For the text-containing cell, return its midpoint in (X, Y) coordinate format. 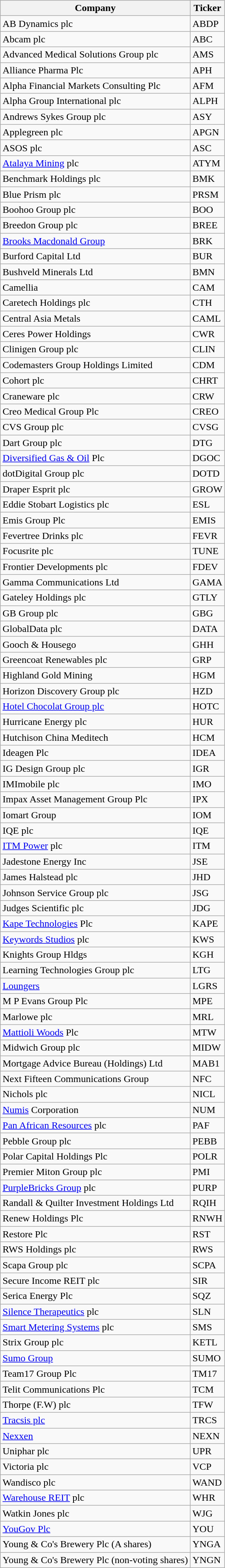
CLIN (207, 349)
Focusrite plc (96, 551)
RWS Holdings plc (96, 1250)
Thorpe (F.W) plc (96, 1405)
GAMA (207, 582)
IQE (207, 830)
Andrews Sykes Group plc (96, 117)
Alliance Pharma Plc (96, 70)
Silence Therapeutics plc (96, 1312)
BMN (207, 272)
IMO (207, 784)
VCP (207, 1467)
Advanced Medical Solutions Group plc (96, 55)
Impax Asset Management Group Plc (96, 799)
Draper Esprit plc (96, 489)
SUMO (207, 1358)
BREE (207, 225)
Codemasters Group Holdings Limited (96, 365)
Gooch & Housego (96, 644)
UPR (207, 1451)
Dart Group plc (96, 442)
Premier Miton Group plc (96, 1172)
Ticker (207, 8)
Hurricane Energy plc (96, 722)
LTG (207, 970)
Highland Gold Mining (96, 675)
Polar Capital Holdings Plc (96, 1156)
Secure Income REIT plc (96, 1281)
Burford Capital Ltd (96, 256)
Pebble Group plc (96, 1141)
Blue Prism plc (96, 194)
YNGN (207, 1560)
FEVR (207, 536)
Horizon Discovery Group plc (96, 691)
MTW (207, 1032)
AFM (207, 86)
Fevertree Drinks plc (96, 536)
Company (96, 8)
Kape Technologies Plc (96, 923)
Wandisco plc (96, 1482)
GB Group plc (96, 613)
Camellia (96, 287)
CAML (207, 318)
MAB1 (207, 1063)
HUR (207, 722)
APH (207, 70)
Randall & Quilter Investment Holdings Ltd (96, 1203)
RWS (207, 1250)
WAND (207, 1482)
YNGA (207, 1544)
MIDW (207, 1048)
TM17 (207, 1374)
WJG (207, 1513)
GRP (207, 660)
Jadestone Energy Inc (96, 861)
DTG (207, 442)
Keywords Studios plc (96, 939)
Ideagen Plc (96, 753)
CWR (207, 334)
Atalaya Mining plc (96, 163)
Smart Metering Systems plc (96, 1327)
PMI (207, 1172)
IPX (207, 799)
KAPE (207, 923)
James Halstead plc (96, 877)
Caretech Holdings plc (96, 303)
Marlowe plc (96, 1017)
DOTD (207, 474)
Breedon Group plc (96, 225)
Tracsis plc (96, 1420)
BOO (207, 210)
ALPH (207, 101)
NICL (207, 1094)
CDM (207, 365)
PRSM (207, 194)
CHRT (207, 380)
Renew Holdings Plc (96, 1219)
YouGov Plc (96, 1529)
CAM (207, 287)
ITM (207, 846)
Judges Scientific plc (96, 908)
Abcam plc (96, 39)
BRK (207, 241)
SCPA (207, 1265)
IMImobile plc (96, 784)
GTLY (207, 598)
MRL (207, 1017)
JHD (207, 877)
ITM Power plc (96, 846)
Bushveld Minerals Ltd (96, 272)
Young & Co's Brewery Plc (non-voting shares) (96, 1560)
NEXN (207, 1435)
Next Fifteen Communications Group (96, 1079)
RNWH (207, 1219)
Gamma Communications Ltd (96, 582)
TFW (207, 1405)
CVSG (207, 427)
AB Dynamics plc (96, 24)
Telit Communications Plc (96, 1389)
JSE (207, 861)
Benchmark Holdings plc (96, 179)
JSG (207, 892)
Loungers (96, 986)
FDEV (207, 567)
ATYM (207, 163)
ASC (207, 148)
dotDigital Group plc (96, 474)
KETL (207, 1343)
IG Design Group plc (96, 769)
LGRS (207, 986)
Restore Plc (96, 1234)
Nichols plc (96, 1094)
YOU (207, 1529)
Young & Co's Brewery Plc (A shares) (96, 1544)
Diversified Gas & Oil Plc (96, 458)
Hotel Chocolat Group plc (96, 707)
Serica Energy Plc (96, 1296)
Mortgage Advice Bureau (Holdings) Ltd (96, 1063)
SMS (207, 1327)
Alpha Group International plc (96, 101)
DATA (207, 629)
CREO (207, 411)
Eddie Stobart Logistics plc (96, 505)
HOTC (207, 707)
Victoria plc (96, 1467)
BUR (207, 256)
Boohoo Group plc (96, 210)
Warehouse REIT plc (96, 1498)
Iomart Group (96, 815)
SQZ (207, 1296)
Alpha Financial Markets Consulting Plc (96, 86)
CTH (207, 303)
POLR (207, 1156)
PURP (207, 1188)
TRCS (207, 1420)
CRW (207, 396)
Gateley Holdings plc (96, 598)
CVS Group plc (96, 427)
M P Evans Group Plc (96, 1001)
Team17 Group Plc (96, 1374)
Craneware plc (96, 396)
TCM (207, 1389)
Applegreen plc (96, 132)
WHR (207, 1498)
NFC (207, 1079)
Midwich Group plc (96, 1048)
SLN (207, 1312)
GROW (207, 489)
Hutchison China Meditech (96, 738)
IOM (207, 815)
EMIS (207, 520)
GlobalData plc (96, 629)
APGN (207, 132)
HCM (207, 738)
IGR (207, 769)
JDG (207, 908)
BMK (207, 179)
Clinigen Group plc (96, 349)
Mattioli Woods Plc (96, 1032)
Emis Group Plc (96, 520)
Learning Technologies Group plc (96, 970)
IQE plc (96, 830)
RST (207, 1234)
IDEA (207, 753)
SIR (207, 1281)
Watkin Jones plc (96, 1513)
GBG (207, 613)
Greencoat Renewables plc (96, 660)
ASOS plc (96, 148)
Nexxen (96, 1435)
Creo Medical Group Plc (96, 411)
Scapa Group plc (96, 1265)
GHH (207, 644)
DGOC (207, 458)
ESL (207, 505)
Frontier Developments plc (96, 567)
PEBB (207, 1141)
TUNE (207, 551)
Pan African Resources plc (96, 1125)
Numis Corporation (96, 1110)
MPE (207, 1001)
PurpleBricks Group plc (96, 1188)
Johnson Service Group plc (96, 892)
PAF (207, 1125)
ABC (207, 39)
ABDP (207, 24)
Central Asia Metals (96, 318)
KWS (207, 939)
Cohort plc (96, 380)
AMS (207, 55)
HGM (207, 675)
Brooks Macdonald Group (96, 241)
KGH (207, 955)
Sumo Group (96, 1358)
HZD (207, 691)
NUM (207, 1110)
Ceres Power Holdings (96, 334)
RQIH (207, 1203)
ASY (207, 117)
Knights Group Hldgs (96, 955)
Uniphar plc (96, 1451)
Strix Group plc (96, 1343)
